Locate the cell with the specified text and output its (X, Y) center coordinate. 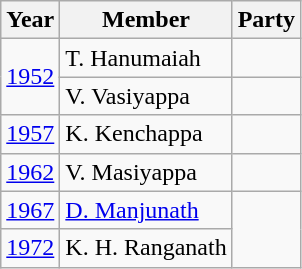
1967 (30, 210)
V. Vasiyappa (146, 96)
1962 (30, 172)
1952 (30, 77)
1972 (30, 248)
V. Masiyappa (146, 172)
K. Kenchappa (146, 134)
T. Hanumaiah (146, 58)
1957 (30, 134)
Member (146, 20)
D. Manjunath (146, 210)
K. H. Ranganath (146, 248)
Party (266, 20)
Year (30, 20)
